Provide the (X, Y) coordinate of the cell's center where the given text is located.  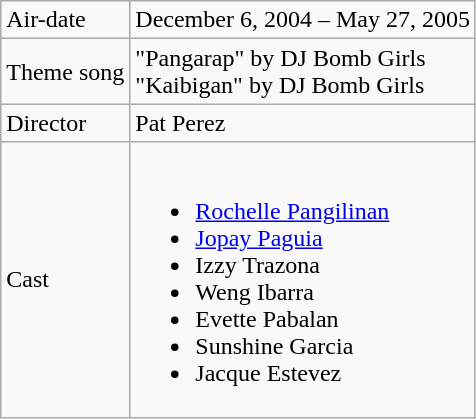
Cast (66, 280)
"Pangarap" by DJ Bomb Girls "Kaibigan" by DJ Bomb Girls (303, 72)
Pat Perez (303, 123)
December 6, 2004 – May 27, 2005 (303, 20)
Air-date (66, 20)
Theme song (66, 72)
Rochelle PangilinanJopay PaguiaIzzy TrazonaWeng IbarraEvette PabalanSunshine GarciaJacque Estevez (303, 280)
Director (66, 123)
